Return the (x, y) coordinate for the center point of the cell that contains the specified text.  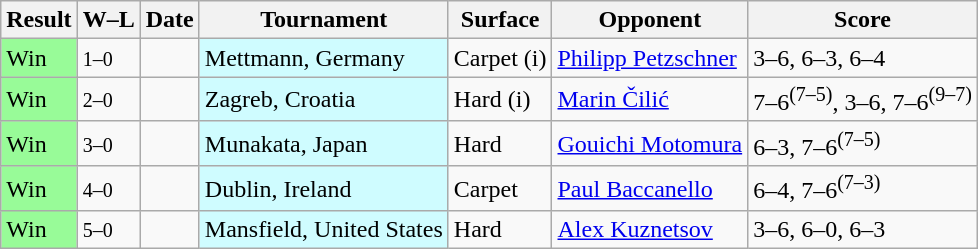
Score (863, 20)
Result (39, 20)
5–0 (108, 230)
4–0 (108, 188)
Marin Čilić (650, 100)
W–L (108, 20)
Mansfield, United States (324, 230)
Carpet (500, 188)
2–0 (108, 100)
Gouichi Motomura (650, 144)
Hard (i) (500, 100)
3–6, 6–0, 6–3 (863, 230)
Opponent (650, 20)
Alex Kuznetsov (650, 230)
6–3, 7–6(7–5) (863, 144)
Mettmann, Germany (324, 58)
Philipp Petzschner (650, 58)
Munakata, Japan (324, 144)
3–0 (108, 144)
Tournament (324, 20)
6–4, 7–6(7–3) (863, 188)
3–6, 6–3, 6–4 (863, 58)
1–0 (108, 58)
Zagreb, Croatia (324, 100)
Paul Baccanello (650, 188)
Dublin, Ireland (324, 188)
7–6(7–5), 3–6, 7–6(9–7) (863, 100)
Date (170, 20)
Carpet (i) (500, 58)
Surface (500, 20)
